Scan for the cell matching the given text and deliver its [x, y] coordinate at center. 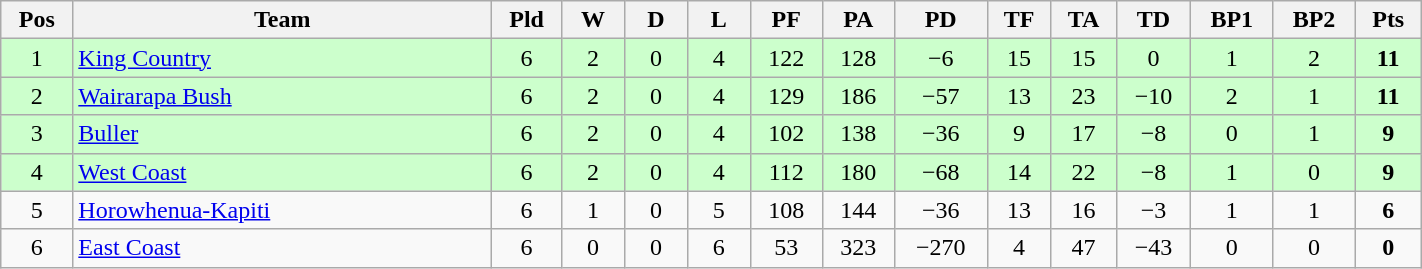
PF [786, 20]
53 [786, 248]
Buller [282, 134]
Wairarapa Bush [282, 96]
−270 [940, 248]
BP1 [1232, 20]
129 [786, 96]
East Coast [282, 248]
King Country [282, 58]
−43 [1153, 248]
14 [1019, 172]
Pos [37, 20]
PA [858, 20]
BP2 [1314, 20]
TF [1019, 20]
−3 [1153, 210]
D [656, 20]
L [718, 20]
Pld [527, 20]
Pts [1388, 20]
122 [786, 58]
W [594, 20]
186 [858, 96]
West Coast [282, 172]
17 [1084, 134]
Horowhenua-Kapiti [282, 210]
−10 [1153, 96]
102 [786, 134]
22 [1084, 172]
128 [858, 58]
138 [858, 134]
PD [940, 20]
112 [786, 172]
47 [1084, 248]
TD [1153, 20]
23 [1084, 96]
TA [1084, 20]
180 [858, 172]
16 [1084, 210]
−6 [940, 58]
−68 [940, 172]
3 [37, 134]
Team [282, 20]
323 [858, 248]
144 [858, 210]
108 [786, 210]
−57 [940, 96]
